Return the (x, y) coordinate for the center point of the cell that contains the specified text.  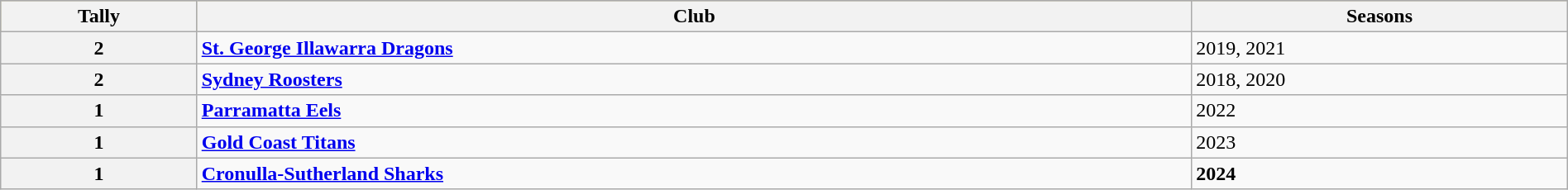
2019, 2021 (1379, 48)
Cronulla-Sutherland Sharks (695, 173)
2022 (1379, 111)
2024 (1379, 173)
Tally (99, 17)
Seasons (1379, 17)
Gold Coast Titans (695, 142)
Club (695, 17)
Parramatta Eels (695, 111)
2018, 2020 (1379, 79)
Sydney Roosters (695, 79)
2023 (1379, 142)
St. George Illawarra Dragons (695, 48)
